Capture the cell that displays the provided text and extract its [X, Y] central coordinate. 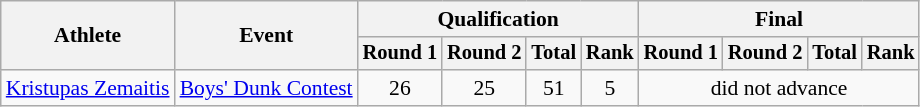
5 [610, 88]
51 [554, 88]
did not advance [780, 88]
25 [484, 88]
Qualification [498, 19]
Boys' Dunk Contest [266, 88]
Final [780, 19]
Event [266, 36]
26 [400, 88]
Athlete [88, 36]
Kristupas Zemaitis [88, 88]
